Extract the (X, Y) coordinate from the center of the cell holding the provided text.  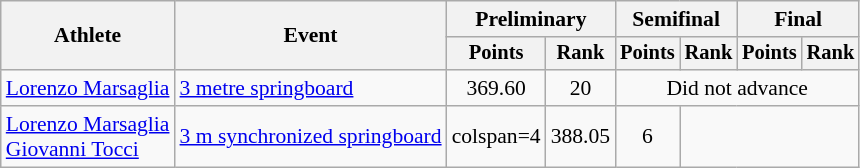
369.60 (496, 88)
Lorenzo Marsaglia (88, 88)
Lorenzo MarsagliaGiovanni Tocci (88, 136)
20 (580, 88)
Did not advance (737, 88)
colspan=4 (496, 136)
Semifinal (676, 19)
3 m synchronized springboard (311, 136)
Preliminary (532, 19)
Athlete (88, 36)
Final (798, 19)
Event (311, 36)
388.05 (580, 136)
3 metre springboard (311, 88)
6 (647, 136)
